Search for the cell housing the specified text and yield its (x, y) center coordinate. 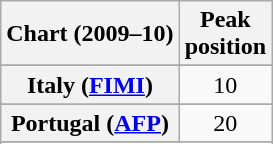
Portugal (AFP) (90, 123)
Chart (2009–10) (90, 34)
Peakposition (225, 34)
Italy (FIMI) (90, 85)
20 (225, 123)
10 (225, 85)
